Capture the cell that displays the provided text and extract its (x, y) central coordinate. 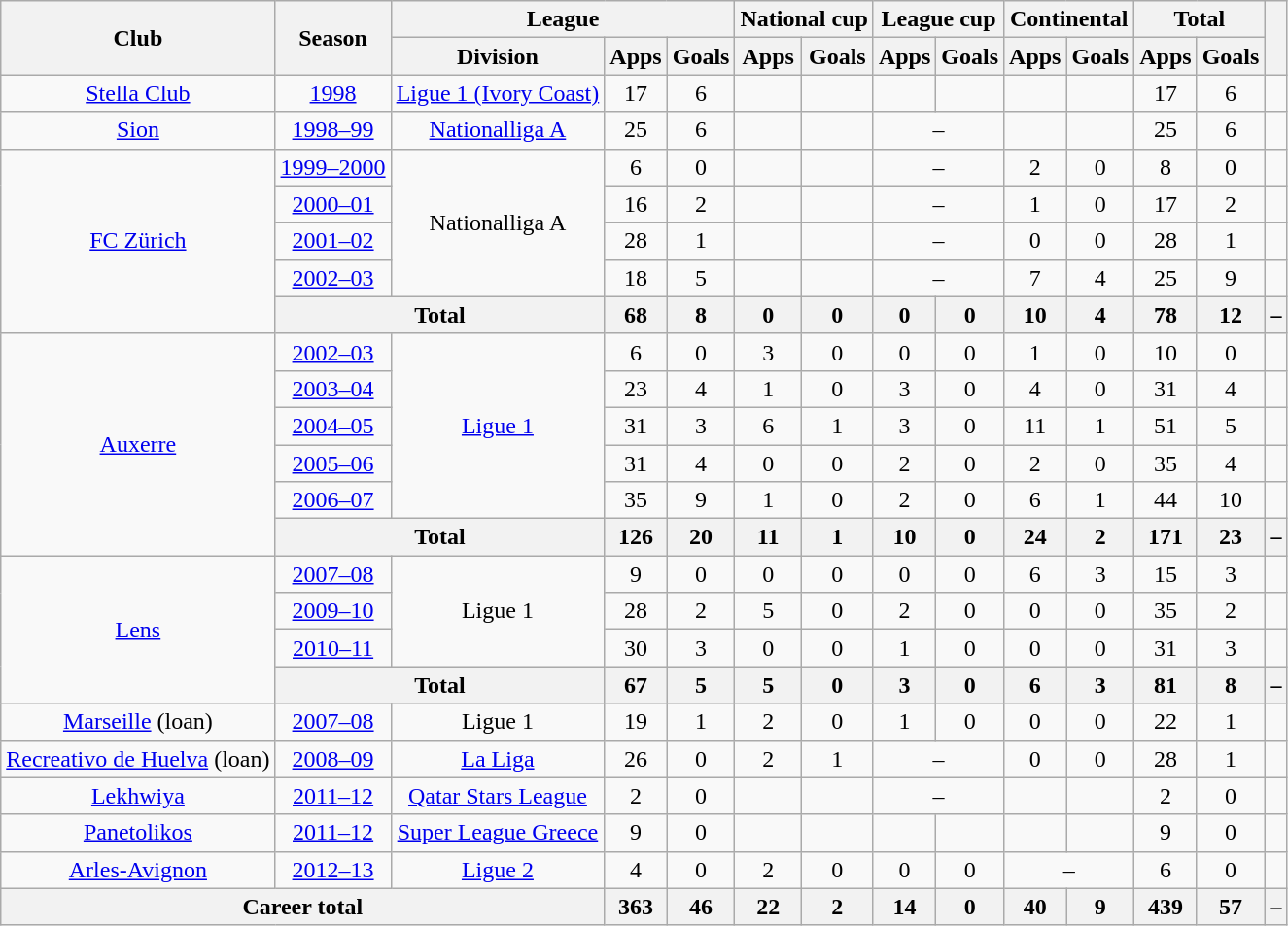
2000–01 (332, 204)
15 (1166, 574)
Arles-Avignon (138, 870)
Sion (138, 130)
19 (636, 722)
Career total (303, 907)
81 (1166, 685)
Club (138, 38)
78 (1166, 315)
Marseille (loan) (138, 722)
League (563, 19)
2006–07 (332, 500)
2001–02 (332, 241)
30 (636, 648)
12 (1231, 315)
Recreativo de Huelva (loan) (138, 759)
46 (701, 907)
7 (1035, 278)
1998 (332, 93)
Qatar Stars League (498, 796)
2008–09 (332, 759)
24 (1035, 537)
2003–04 (332, 389)
Lekhwiya (138, 796)
68 (636, 315)
League cup (938, 19)
Season (332, 38)
La Liga (498, 759)
2005–06 (332, 463)
363 (636, 907)
171 (1166, 537)
44 (1166, 500)
2004–05 (332, 426)
Division (498, 56)
1998–99 (332, 130)
Ligue 1 (Ivory Coast) (498, 93)
26 (636, 759)
Super League Greece (498, 833)
40 (1035, 907)
Panetolikos (138, 833)
2012–13 (332, 870)
Auxerre (138, 444)
2010–11 (332, 648)
126 (636, 537)
Ligue 2 (498, 870)
57 (1231, 907)
16 (636, 204)
18 (636, 278)
FC Zürich (138, 241)
1999–2000 (332, 167)
51 (1166, 426)
439 (1166, 907)
67 (636, 685)
National cup (804, 19)
Stella Club (138, 93)
2009–10 (332, 611)
Continental (1069, 19)
Lens (138, 630)
14 (904, 907)
20 (701, 537)
